Pinpoint the cell where the given text exists, returning its (X, Y) midpoint coordinate. 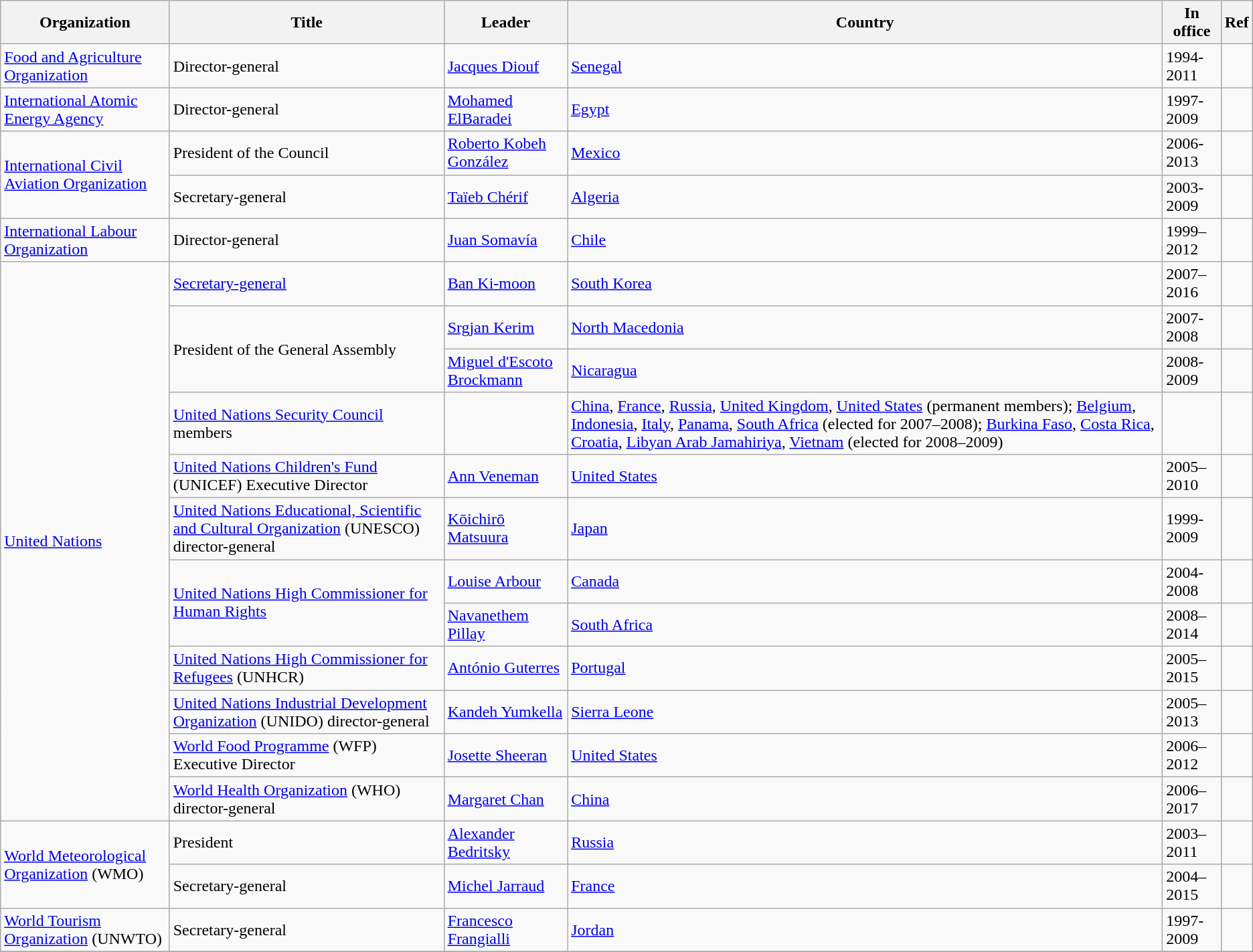
Kandeh Yumkella (505, 712)
President of the Council (307, 153)
United Nations (85, 541)
United Nations High Commissioner for Human Rights (307, 603)
World Tourism Organization (UNWTO) (85, 929)
Jordan (865, 929)
Title (307, 23)
World Health Organization (WHO) director-general (307, 799)
2003–2011 (1191, 842)
2004–2015 (1191, 886)
Navanethem Pillay (505, 625)
Russia (865, 842)
2007–2016 (1191, 284)
Sierra Leone (865, 712)
Margaret Chan (505, 799)
Algeria (865, 197)
International Atomic Energy Agency (85, 110)
2008-2009 (1191, 371)
Michel Jarraud (505, 886)
1994-2011 (1191, 66)
Jacques Diouf (505, 66)
United Nations Children's Fund (UNICEF) Executive Director (307, 475)
International Labour Organization (85, 240)
Country (865, 23)
Ref (1237, 23)
2003-2009 (1191, 197)
United Nations Educational, Scientific and Cultural Organization (UNESCO) director-general (307, 528)
Louise Arbour (505, 581)
Roberto Kobeh González (505, 153)
Ban Ki-moon (505, 284)
Food and Agriculture Organization (85, 66)
2006–2017 (1191, 799)
Srgjan Kerim (505, 327)
2006–2012 (1191, 755)
Kōichirō Matsuura (505, 528)
International Civil Aviation Organization (85, 175)
Nicaragua (865, 371)
Japan (865, 528)
Leader (505, 23)
North Macedonia (865, 327)
2005–2015 (1191, 668)
Egypt (865, 110)
Juan Somavía (505, 240)
Chile (865, 240)
President of the General Assembly (307, 349)
Senegal (865, 66)
2007-2008 (1191, 327)
António Guterres (505, 668)
1999–2012 (1191, 240)
Josette Sheeran (505, 755)
2005–2013 (1191, 712)
World Meteorological Organization (WMO) (85, 864)
Organization (85, 23)
Mohamed ElBaradei (505, 110)
2004-2008 (1191, 581)
Taïeb Chérif (505, 197)
France (865, 886)
United Nations Industrial Development Organization (UNIDO) director-general (307, 712)
United Nations High Commissioner for Refugees (UNHCR) (307, 668)
2005–2010 (1191, 475)
World Food Programme (WFP) Executive Director (307, 755)
United Nations Security Council members (307, 423)
South Korea (865, 284)
In office (1191, 23)
2006-2013 (1191, 153)
Mexico (865, 153)
South Africa (865, 625)
Portugal (865, 668)
1999-2009 (1191, 528)
Ann Veneman (505, 475)
China (865, 799)
Canada (865, 581)
Francesco Frangialli (505, 929)
2008–2014 (1191, 625)
Miguel d'Escoto Brockmann (505, 371)
President (307, 842)
Alexander Bedritsky (505, 842)
